Output the [x, y] coordinate of the center of the cell containing the given text.  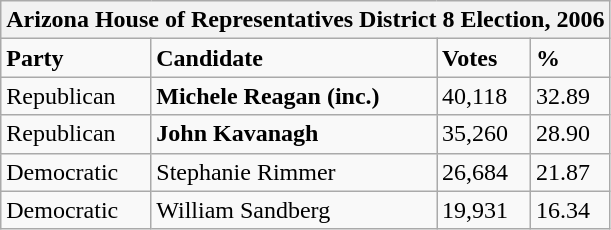
Candidate [294, 58]
William Sandberg [294, 210]
19,931 [484, 210]
Stephanie Rimmer [294, 172]
Party [76, 58]
Arizona House of Representatives District 8 Election, 2006 [306, 20]
28.90 [570, 134]
Votes [484, 58]
Michele Reagan (inc.) [294, 96]
40,118 [484, 96]
26,684 [484, 172]
John Kavanagh [294, 134]
16.34 [570, 210]
35,260 [484, 134]
32.89 [570, 96]
21.87 [570, 172]
% [570, 58]
